Determine the [X, Y] coordinate at the center of the cell enclosing the given text.  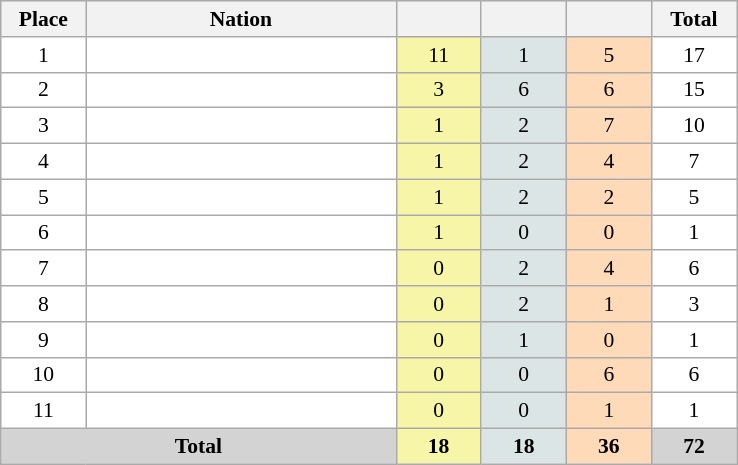
8 [44, 304]
36 [608, 447]
Place [44, 19]
72 [694, 447]
17 [694, 55]
Nation [241, 19]
9 [44, 340]
15 [694, 90]
